Capture the cell that displays the provided text and extract its [x, y] central coordinate. 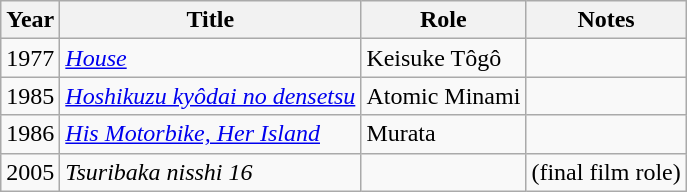
Tsuribaka nisshi 16 [210, 172]
(final film role) [606, 172]
Keisuke Tôgô [444, 58]
Murata [444, 134]
His Motorbike, Her Island [210, 134]
1986 [30, 134]
Title [210, 20]
Role [444, 20]
House [210, 58]
Notes [606, 20]
Year [30, 20]
1977 [30, 58]
Atomic Minami [444, 96]
2005 [30, 172]
1985 [30, 96]
Hoshikuzu kyôdai no densetsu [210, 96]
